Extract the [X, Y] coordinate from the center of the cell holding the provided text.  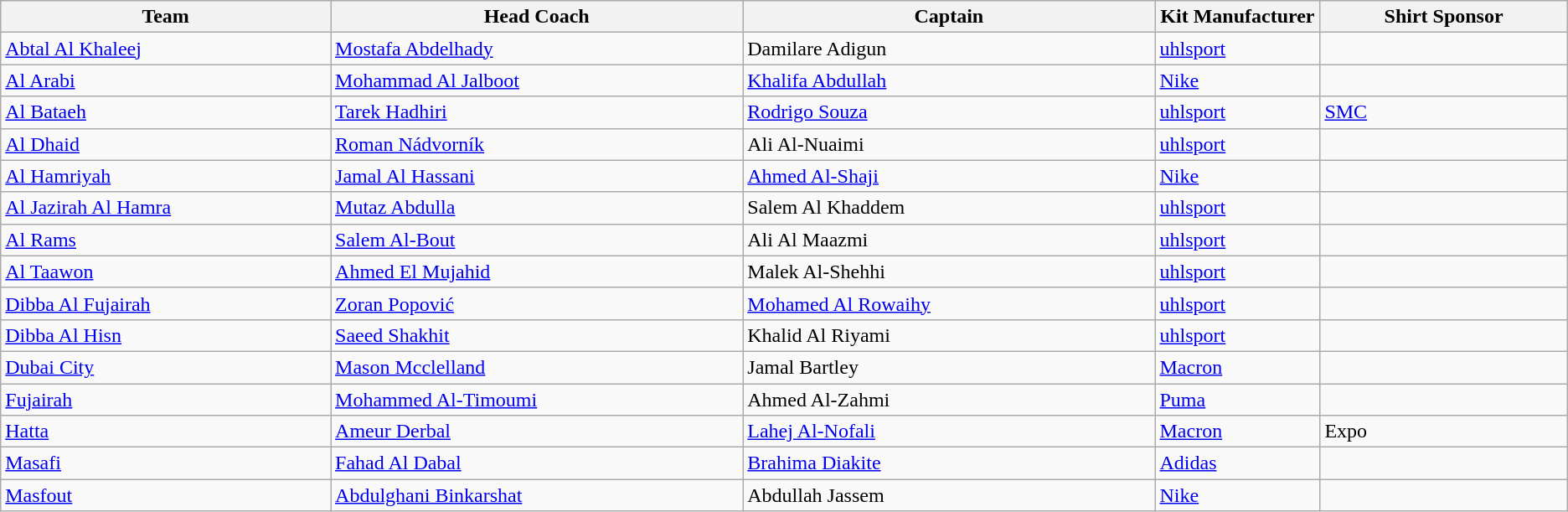
Mohammed Al-Timoumi [537, 400]
Salem Al Khaddem [949, 208]
Mutaz Abdulla [537, 208]
Al Dhaid [166, 144]
Jamal Al Hassani [537, 176]
Al Hamriyah [166, 176]
Roman Nádvorník [537, 144]
Mohamed Al Rowaihy [949, 303]
Mason Mcclelland [537, 367]
Ali Al-Nuaimi [949, 144]
Hatta [166, 432]
Ahmed Al-Zahmi [949, 400]
Al Jazirah Al Hamra [166, 208]
Head Coach [537, 17]
Abtal Al Khaleej [166, 49]
Mohammad Al Jalboot [537, 80]
Masfout [166, 495]
Dubai City [166, 367]
Fahad Al Dabal [537, 463]
Khalifa Abdullah [949, 80]
Fujairah [166, 400]
Team [166, 17]
Malek Al-Shehhi [949, 272]
Saeed Shakhit [537, 335]
Abdullah Jassem [949, 495]
Puma [1238, 400]
Tarek Hadhiri [537, 112]
Mostafa Abdelhady [537, 49]
Brahima Diakite [949, 463]
Lahej Al-Nofali [949, 432]
Masafi [166, 463]
Adidas [1238, 463]
Al Rams [166, 240]
Al Taawon [166, 272]
Rodrigo Souza [949, 112]
Jamal Bartley [949, 367]
Captain [949, 17]
Ameur Derbal [537, 432]
Al Bataeh [166, 112]
Khalid Al Riyami [949, 335]
Damilare Adigun [949, 49]
Kit Manufacturer [1238, 17]
Dibba Al Hisn [166, 335]
Salem Al-Bout [537, 240]
Expo [1444, 432]
Ahmed Al-Shaji [949, 176]
Ali Al Maazmi [949, 240]
Ahmed El Mujahid [537, 272]
Abdulghani Binkarshat [537, 495]
SMC [1444, 112]
Shirt Sponsor [1444, 17]
Dibba Al Fujairah [166, 303]
Zoran Popović [537, 303]
Al Arabi [166, 80]
